Provide the [x, y] coordinate of the cell's center where the given text is located.  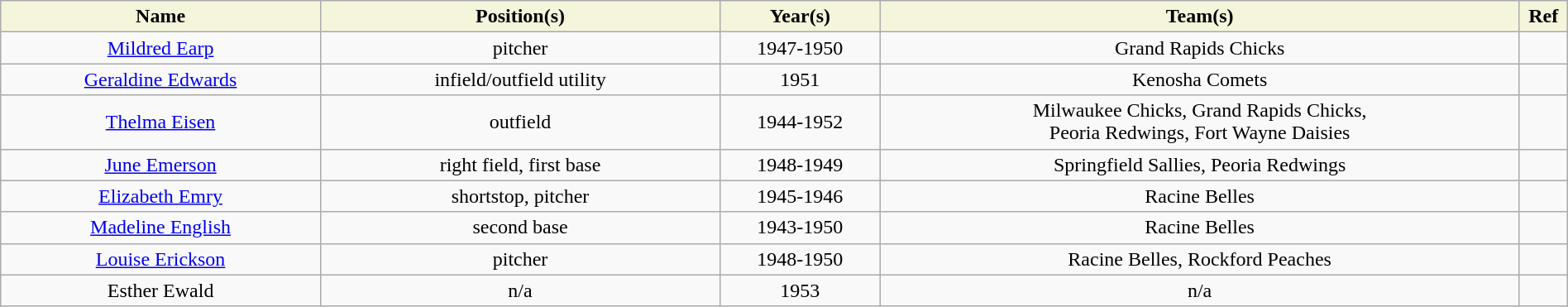
Milwaukee Chicks, Grand Rapids Chicks,Peoria Redwings, Fort Wayne Daisies [1199, 122]
1951 [801, 79]
Esther Ewald [160, 290]
Year(s) [801, 17]
second base [519, 228]
Kenosha Comets [1199, 79]
Madeline English [160, 228]
shortstop, pitcher [519, 196]
1953 [801, 290]
1948-1950 [801, 259]
Grand Rapids Chicks [1199, 48]
Team(s) [1199, 17]
Position(s) [519, 17]
Springfield Sallies, Peoria Redwings [1199, 165]
Ref [1543, 17]
1944-1952 [801, 122]
Louise Erickson [160, 259]
Geraldine Edwards [160, 79]
Elizabeth Emry [160, 196]
Racine Belles, Rockford Peaches [1199, 259]
1945-1946 [801, 196]
1948-1949 [801, 165]
right field, first base [519, 165]
outfield [519, 122]
1947-1950 [801, 48]
Mildred Earp [160, 48]
1943-1950 [801, 228]
Name [160, 17]
June Emerson [160, 165]
infield/outfield utility [519, 79]
Thelma Eisen [160, 122]
